Return the [x, y] coordinate for the center point of the cell that contains the specified text.  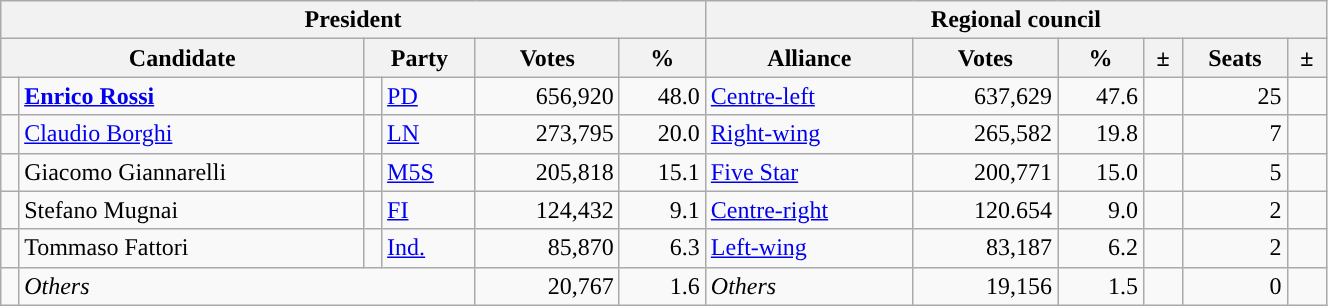
25 [1235, 96]
124,432 [547, 210]
Tommaso Fattori [192, 248]
120.654 [985, 210]
656,920 [547, 96]
47.6 [1101, 96]
M5S [429, 172]
LN [429, 134]
20,767 [547, 286]
Centre-right [809, 210]
Stefano Mugnai [192, 210]
205,818 [547, 172]
Five Star [809, 172]
6.3 [662, 248]
19.8 [1101, 134]
48.0 [662, 96]
6.2 [1101, 248]
9.1 [662, 210]
1.6 [662, 286]
200,771 [985, 172]
9.0 [1101, 210]
0 [1235, 286]
7 [1235, 134]
Centre-left [809, 96]
20.0 [662, 134]
Alliance [809, 58]
President [354, 20]
Left-wing [809, 248]
PD [429, 96]
Right-wing [809, 134]
Enrico Rossi [192, 96]
85,870 [547, 248]
83,187 [985, 248]
Party [420, 58]
1.5 [1101, 286]
Claudio Borghi [192, 134]
265,582 [985, 134]
Seats [1235, 58]
5 [1235, 172]
FI [429, 210]
15.1 [662, 172]
637,629 [985, 96]
273,795 [547, 134]
15.0 [1101, 172]
19,156 [985, 286]
Candidate [182, 58]
Ind. [429, 248]
Giacomo Giannarelli [192, 172]
Regional council [1016, 20]
